Extract the [X, Y] coordinate from the center of the cell holding the provided text.  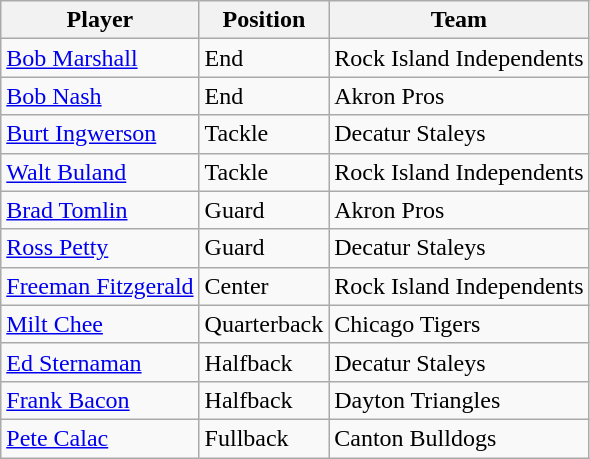
Pete Calac [100, 438]
Team [459, 20]
Bob Marshall [100, 58]
Quarterback [264, 324]
Ross Petty [100, 248]
Position [264, 20]
Canton Bulldogs [459, 438]
Freeman Fitzgerald [100, 286]
Brad Tomlin [100, 210]
Center [264, 286]
Player [100, 20]
Chicago Tigers [459, 324]
Walt Buland [100, 172]
Milt Chee [100, 324]
Fullback [264, 438]
Ed Sternaman [100, 362]
Frank Bacon [100, 400]
Burt Ingwerson [100, 134]
Bob Nash [100, 96]
Dayton Triangles [459, 400]
